Output the [X, Y] coordinate of the center of the cell containing the given text.  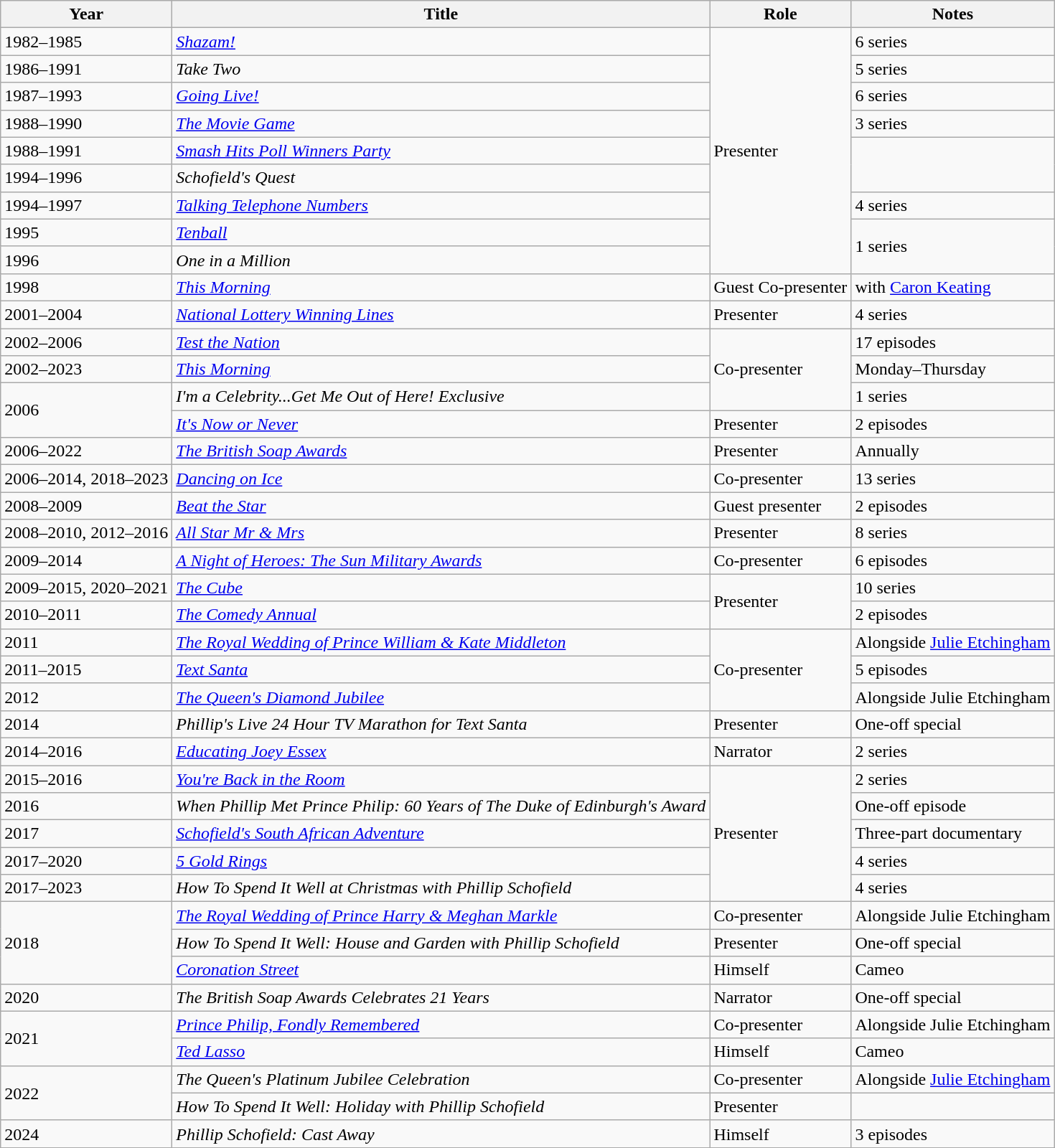
Smash Hits Poll Winners Party [441, 151]
Phillip Schofield: Cast Away [441, 1134]
Annually [953, 451]
Coronation Street [441, 970]
Going Live! [441, 96]
The British Soap Awards [441, 451]
The Queen's Diamond Jubilee [441, 697]
2002–2023 [86, 370]
2008–2010, 2012–2016 [86, 533]
2006 [86, 410]
1988–1990 [86, 123]
How To Spend It Well: House and Garden with Phillip Schofield [441, 943]
with Caron Keating [953, 287]
1994–1996 [86, 178]
2015–2016 [86, 778]
2001–2004 [86, 314]
2018 [86, 943]
2017–2020 [86, 861]
Notes [953, 14]
The Royal Wedding of Prince William & Kate Middleton [441, 642]
Take Two [441, 69]
1998 [86, 287]
One in a Million [441, 260]
Guest presenter [781, 506]
The Royal Wedding of Prince Harry & Meghan Markle [441, 916]
5 Gold Rings [441, 861]
1995 [86, 232]
2010–2011 [86, 615]
Educating Joey Essex [441, 751]
3 episodes [953, 1134]
Beat the Star [441, 506]
Guest Co-presenter [781, 287]
2012 [86, 697]
Test the Nation [441, 342]
How To Spend It Well at Christmas with Phillip Schofield [441, 888]
Schofield's Quest [441, 178]
National Lottery Winning Lines [441, 314]
13 series [953, 479]
Talking Telephone Numbers [441, 205]
1994–1997 [86, 205]
2009–2014 [86, 560]
2021 [86, 1038]
2022 [86, 1093]
One-off episode [953, 806]
Title [441, 14]
2014 [86, 724]
Year [86, 14]
2009–2015, 2020–2021 [86, 588]
2011 [86, 642]
2014–2016 [86, 751]
2024 [86, 1134]
You're Back in the Room [441, 778]
Ted Lasso [441, 1052]
5 series [953, 69]
Text Santa [441, 669]
1988–1991 [86, 151]
5 episodes [953, 669]
2006–2022 [86, 451]
2006–2014, 2018–2023 [86, 479]
8 series [953, 533]
2011–2015 [86, 669]
1986–1991 [86, 69]
How To Spend It Well: Holiday with Phillip Schofield [441, 1106]
The Queen's Platinum Jubilee Celebration [441, 1079]
The Movie Game [441, 123]
The Comedy Annual [441, 615]
2016 [86, 806]
When Phillip Met Prince Philip: 60 Years of The Duke of Edinburgh's Award [441, 806]
1987–1993 [86, 96]
10 series [953, 588]
A Night of Heroes: The Sun Military Awards [441, 560]
Schofield's South African Adventure [441, 834]
3 series [953, 123]
2017 [86, 834]
Prince Philip, Fondly Remembered [441, 1025]
17 episodes [953, 342]
Dancing on Ice [441, 479]
I'm a Celebrity...Get Me Out of Here! Exclusive [441, 397]
2017–2023 [86, 888]
Monday–Thursday [953, 370]
The British Soap Awards Celebrates 21 Years [441, 997]
2008–2009 [86, 506]
The Cube [441, 588]
All Star Mr & Mrs [441, 533]
Shazam! [441, 42]
2020 [86, 997]
6 episodes [953, 560]
2002–2006 [86, 342]
1996 [86, 260]
It's Now or Never [441, 424]
1982–1985 [86, 42]
Three-part documentary [953, 834]
Phillip's Live 24 Hour TV Marathon for Text Santa [441, 724]
Tenball [441, 232]
Role [781, 14]
